Pinpoint the cell where the given text exists, returning its (x, y) midpoint coordinate. 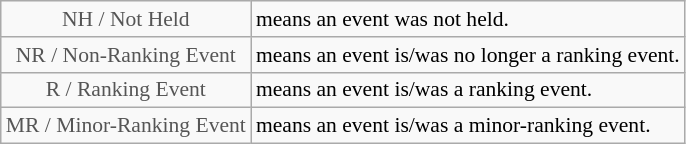
R / Ranking Event (126, 90)
NH / Not Held (126, 19)
means an event is/was no longer a ranking event. (468, 55)
means an event is/was a minor-ranking event. (468, 126)
means an event is/was a ranking event. (468, 90)
means an event was not held. (468, 19)
MR / Minor-Ranking Event (126, 126)
NR / Non-Ranking Event (126, 55)
